Return the (x, y) coordinate for the center point of the cell that contains the specified text.  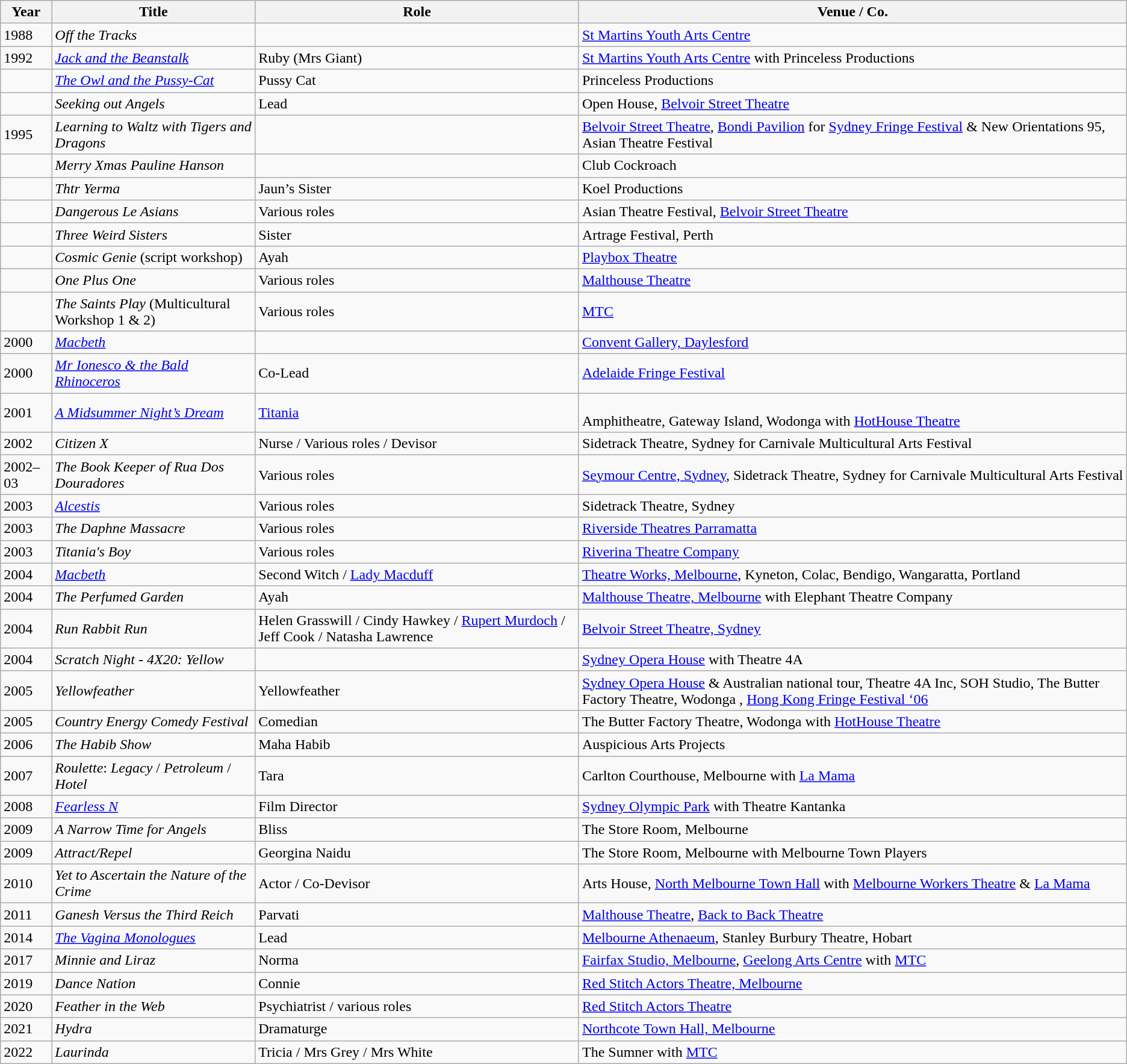
2002–03 (26, 474)
MTC (852, 311)
Citizen X (154, 444)
Maha Habib (417, 744)
2019 (26, 983)
Northcote Town Hall, Melbourne (852, 1029)
Country Energy Comedy Festival (154, 721)
Co-Lead (417, 373)
Belvoir Street Theatre, Bondi Pavilion for Sydney Fringe Festival & New Orientations 95, Asian Theatre Festival (852, 135)
Convent Gallery, Daylesford (852, 343)
2011 (26, 915)
Bliss (417, 830)
2008 (26, 807)
Artrage Festival, Perth (852, 234)
Riverside Theatres Parramatta (852, 529)
A Midsummer Night’s Dream (154, 413)
Feather in the Web (154, 1006)
The Habib Show (154, 744)
Run Rabbit Run (154, 629)
St Martins Youth Arts Centre (852, 35)
Koel Productions (852, 188)
Seymour Centre, Sydney, Sidetrack Theatre, Sydney for Carnivale Multicultural Arts Festival (852, 474)
2007 (26, 776)
Cosmic Genie (script workshop) (154, 257)
1995 (26, 135)
Tara (417, 776)
Laurinda (154, 1052)
Dramaturge (417, 1029)
Sydney Opera House & Australian national tour, Theatre 4A Inc, SOH Studio, The Butter Factory Theatre, Wodonga , Hong Kong Fringe Festival ‘06 (852, 690)
Fairfax Studio, Melbourne, Geelong Arts Centre with MTC (852, 960)
The Store Room, Melbourne with Melbourne Town Players (852, 853)
Carlton Courthouse, Melbourne with La Mama (852, 776)
Actor / Co-Devisor (417, 884)
Tricia / Mrs Grey / Mrs White (417, 1052)
Amphitheatre, Gateway Island, Wodonga with HotHouse Theatre (852, 413)
The Perfumed Garden (154, 597)
Hydra (154, 1029)
The Owl and the Pussy-Cat (154, 81)
Red Stitch Actors Theatre, Melbourne (852, 983)
Norma (417, 960)
Malthouse Theatre, Back to Back Theatre (852, 915)
Sister (417, 234)
2021 (26, 1029)
Titania's Boy (154, 552)
Arts House, North Melbourne Town Hall with Melbourne Workers Theatre & La Mama (852, 884)
Seeking out Angels (154, 104)
1992 (26, 58)
Attract/Repel (154, 853)
Learning to Waltz with Tigers and Dragons (154, 135)
Malthouse Theatre, Melbourne with Elephant Theatre Company (852, 597)
Merry Xmas Pauline Hanson (154, 166)
Three Weird Sisters (154, 234)
Sidetrack Theatre, Sydney for Carnivale Multicultural Arts Festival (852, 444)
Yet to Ascertain the Nature of the Crime (154, 884)
Scratch Night - 4X20: Yellow (154, 659)
2022 (26, 1052)
Fearless N (154, 807)
Helen Grasswill / Cindy Hawkey / Rupert Murdoch / Jeff Cook / Natasha Lawrence (417, 629)
Venue / Co. (852, 12)
The Store Room, Melbourne (852, 830)
Pussy Cat (417, 81)
Riverina Theatre Company (852, 552)
Jaun’s Sister (417, 188)
Dangerous Le Asians (154, 211)
Thtr Yerma (154, 188)
Sydney Opera House with Theatre 4A (852, 659)
The Daphne Massacre (154, 529)
Princeless Productions (852, 81)
Malthouse Theatre (852, 280)
Roulette: Legacy / Petroleum / Hotel (154, 776)
Sydney Olympic Park with Theatre Kantanka (852, 807)
Comedian (417, 721)
Belvoir Street Theatre, Sydney (852, 629)
Dance Nation (154, 983)
Ganesh Versus the Third Reich (154, 915)
Mr Ionesco & the Bald Rhinoceros (154, 373)
Titania (417, 413)
Psychiatrist / various roles (417, 1006)
1988 (26, 35)
Adelaide Fringe Festival (852, 373)
Title (154, 12)
A Narrow Time for Angels (154, 830)
Georgina Naidu (417, 853)
Connie (417, 983)
Sidetrack Theatre, Sydney (852, 506)
2002 (26, 444)
Nurse / Various roles / Devisor (417, 444)
The Saints Play (Multicultural Workshop 1 & 2) (154, 311)
2017 (26, 960)
Open House, Belvoir Street Theatre (852, 104)
Alcestis (154, 506)
2010 (26, 884)
Playbox Theatre (852, 257)
Second Witch / Lady Macduff (417, 574)
Film Director (417, 807)
The Vagina Monologues (154, 938)
2001 (26, 413)
Red Stitch Actors Theatre (852, 1006)
Year (26, 12)
Asian Theatre Festival, Belvoir Street Theatre (852, 211)
Role (417, 12)
2006 (26, 744)
Parvati (417, 915)
The Sumner with MTC (852, 1052)
The Butter Factory Theatre, Wodonga with HotHouse Theatre (852, 721)
Ruby (Mrs Giant) (417, 58)
Theatre Works, Melbourne, Kyneton, Colac, Bendigo, Wangaratta, Portland (852, 574)
Minnie and Liraz (154, 960)
Auspicious Arts Projects (852, 744)
Melbourne Athenaeum, Stanley Burbury Theatre, Hobart (852, 938)
St Martins Youth Arts Centre with Princeless Productions (852, 58)
Jack and the Beanstalk (154, 58)
2014 (26, 938)
2020 (26, 1006)
One Plus One (154, 280)
Club Cockroach (852, 166)
The Book Keeper of Rua Dos Douradores (154, 474)
Off the Tracks (154, 35)
